Return the (x, y) coordinate for the center point of the cell that contains the specified text.  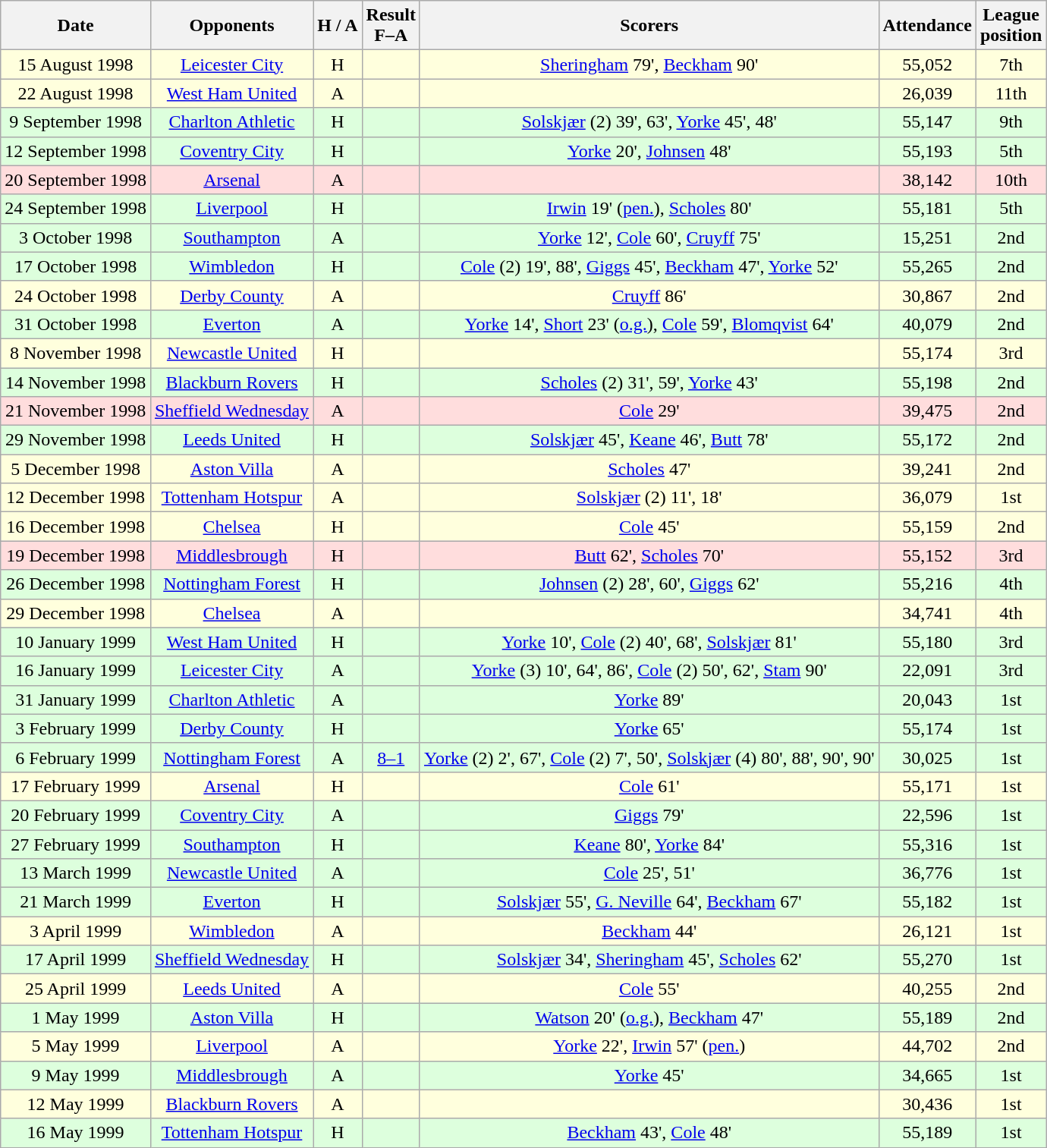
55,316 (927, 844)
55,265 (927, 266)
Watson 20' (o.g.), Beckham 47' (649, 1017)
15,251 (927, 237)
55,159 (927, 527)
7th (1011, 64)
12 May 1999 (76, 1104)
Cole (2) 19', 88', Giggs 45', Beckham 47', Yorke 52' (649, 266)
11th (1011, 93)
24 September 1998 (76, 209)
39,241 (927, 469)
Yorke 89' (649, 700)
31 January 1999 (76, 700)
3 February 1999 (76, 728)
55,198 (927, 382)
31 October 1998 (76, 324)
40,255 (927, 989)
12 December 1998 (76, 498)
Scholes (2) 31', 59', Yorke 43' (649, 382)
Cole 25', 51' (649, 873)
44,702 (927, 1046)
30,436 (927, 1104)
55,052 (927, 64)
3 October 1998 (76, 237)
9 September 1998 (76, 122)
Scholes 47' (649, 469)
Yorke 10', Cole (2) 40', 68', Solskjær 81' (649, 642)
20 September 1998 (76, 180)
29 December 1998 (76, 613)
Solskjær (2) 39', 63', Yorke 45', 48' (649, 122)
17 April 1999 (76, 960)
26,039 (927, 93)
5 December 1998 (76, 469)
H / A (338, 26)
Yorke (3) 10', 64', 86', Cole (2) 50', 62', Stam 90' (649, 671)
Solskjær (2) 11', 18' (649, 498)
ResultF–A (391, 26)
Cole 61' (649, 786)
Yorke 20', Johnsen 48' (649, 151)
55,182 (927, 902)
Date (76, 26)
Beckham 44' (649, 931)
Beckham 43', Cole 48' (649, 1133)
3 April 1999 (76, 931)
17 October 1998 (76, 266)
Solskjær 55', G. Neville 64', Beckham 67' (649, 902)
22,091 (927, 671)
Butt 62', Scholes 70' (649, 555)
Yorke 14', Short 23' (o.g.), Cole 59', Blomqvist 64' (649, 324)
14 November 1998 (76, 382)
22,596 (927, 815)
16 January 1999 (76, 671)
1 May 1999 (76, 1017)
16 December 1998 (76, 527)
Yorke 65' (649, 728)
12 September 1998 (76, 151)
16 May 1999 (76, 1133)
10th (1011, 180)
55,172 (927, 440)
29 November 1998 (76, 440)
36,776 (927, 873)
Cole 55' (649, 989)
9 May 1999 (76, 1075)
20,043 (927, 700)
Solskjær 34', Sheringham 45', Scholes 62' (649, 960)
Cole 45' (649, 527)
17 February 1999 (76, 786)
15 August 1998 (76, 64)
Yorke 12', Cole 60', Cruyff 75' (649, 237)
20 February 1999 (76, 815)
34,741 (927, 613)
25 April 1999 (76, 989)
Yorke 45' (649, 1075)
Cole 29' (649, 411)
55,270 (927, 960)
55,147 (927, 122)
Keane 80', Yorke 84' (649, 844)
Solskjær 45', Keane 46', Butt 78' (649, 440)
Yorke 22', Irwin 57' (pen.) (649, 1046)
26 December 1998 (76, 584)
26,121 (927, 931)
39,475 (927, 411)
6 February 1999 (76, 757)
34,665 (927, 1075)
55,181 (927, 209)
36,079 (927, 498)
9th (1011, 122)
Yorke (2) 2', 67', Cole (2) 7', 50', Solskjær (4) 80', 88', 90', 90' (649, 757)
Johnsen (2) 28', 60', Giggs 62' (649, 584)
21 March 1999 (76, 902)
8 November 1998 (76, 353)
Cruyff 86' (649, 295)
55,216 (927, 584)
55,193 (927, 151)
38,142 (927, 180)
22 August 1998 (76, 93)
Giggs 79' (649, 815)
Scorers (649, 26)
10 January 1999 (76, 642)
27 February 1999 (76, 844)
30,025 (927, 757)
30,867 (927, 295)
Leagueposition (1011, 26)
Sheringham 79', Beckham 90' (649, 64)
55,180 (927, 642)
55,171 (927, 786)
21 November 1998 (76, 411)
Opponents (231, 26)
55,152 (927, 555)
19 December 1998 (76, 555)
Attendance (927, 26)
5 May 1999 (76, 1046)
8–1 (391, 757)
24 October 1998 (76, 295)
13 March 1999 (76, 873)
40,079 (927, 324)
Irwin 19' (pen.), Scholes 80' (649, 209)
